Extract the (x, y) coordinate from the center of the cell holding the provided text.  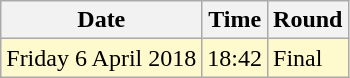
18:42 (235, 58)
Date (102, 20)
Friday 6 April 2018 (102, 58)
Time (235, 20)
Final (308, 58)
Round (308, 20)
